Pinpoint the cell where the given text exists, returning its [X, Y] midpoint coordinate. 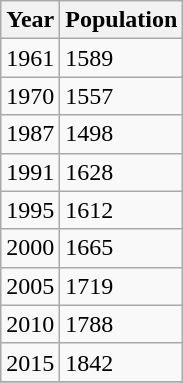
2015 [30, 362]
2005 [30, 286]
1665 [122, 248]
2000 [30, 248]
2010 [30, 324]
1628 [122, 172]
1961 [30, 58]
1719 [122, 286]
1498 [122, 134]
1987 [30, 134]
1991 [30, 172]
1557 [122, 96]
1970 [30, 96]
1995 [30, 210]
Population [122, 20]
Year [30, 20]
1788 [122, 324]
1612 [122, 210]
1589 [122, 58]
1842 [122, 362]
